Find where the given text appears and provide that cell's center as [X, Y] coordinate. 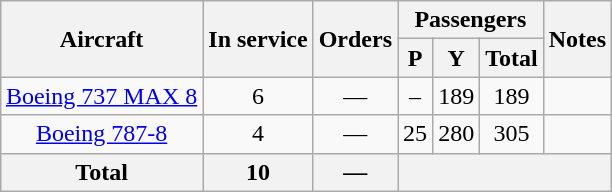
4 [258, 134]
6 [258, 96]
Y [456, 58]
Boeing 737 MAX 8 [101, 96]
10 [258, 172]
P [416, 58]
25 [416, 134]
– [416, 96]
305 [512, 134]
280 [456, 134]
Passengers [471, 20]
Boeing 787-8 [101, 134]
Notes [577, 39]
Aircraft [101, 39]
In service [258, 39]
Orders [355, 39]
